Capture the cell that displays the provided text and extract its (x, y) central coordinate. 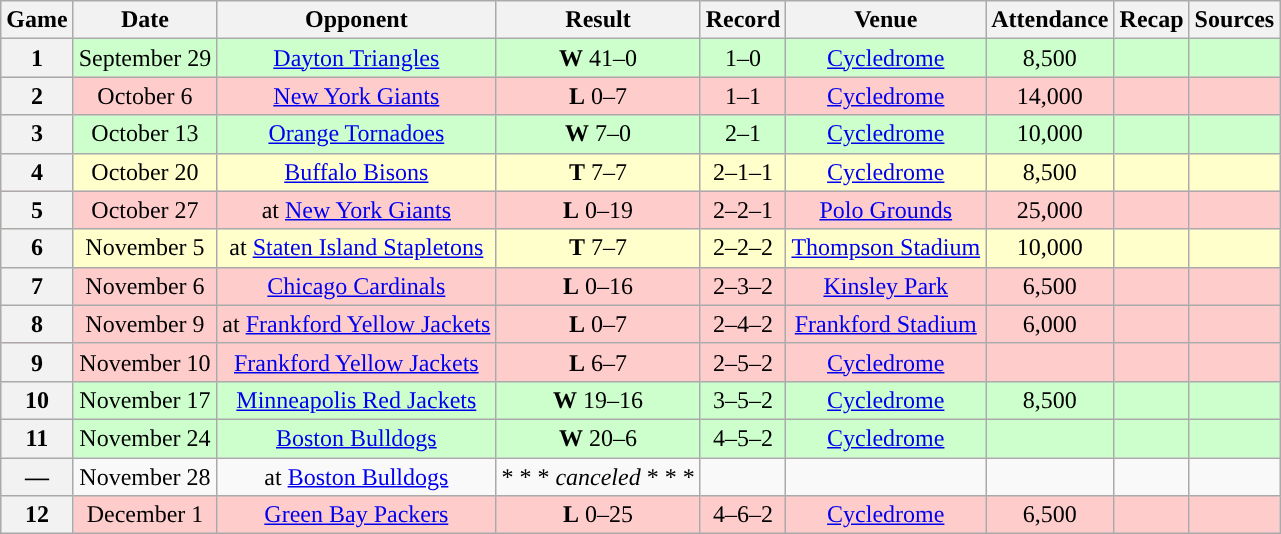
6,000 (1050, 324)
Frankford Stadium (886, 324)
New York Giants (356, 96)
October 6 (145, 96)
W 19–16 (598, 400)
9 (37, 362)
Sources (1234, 20)
2–4–2 (743, 324)
3 (37, 134)
4–6–2 (743, 515)
Chicago Cardinals (356, 286)
6 (37, 248)
Record (743, 20)
1–0 (743, 58)
2–1 (743, 134)
Orange Tornadoes (356, 134)
L 6–7 (598, 362)
December 1 (145, 515)
September 29 (145, 58)
at New York Giants (356, 210)
November 9 (145, 324)
November 28 (145, 477)
Game (37, 20)
L 0–16 (598, 286)
October 27 (145, 210)
Attendance (1050, 20)
November 6 (145, 286)
* * * canceled * * * (598, 477)
2 (37, 96)
3–5–2 (743, 400)
Venue (886, 20)
at Staten Island Stapletons (356, 248)
2–5–2 (743, 362)
Minneapolis Red Jackets (356, 400)
Boston Bulldogs (356, 438)
Frankford Yellow Jackets (356, 362)
November 17 (145, 400)
10 (37, 400)
Dayton Triangles (356, 58)
L 0–25 (598, 515)
W 41–0 (598, 58)
— (37, 477)
at Frankford Yellow Jackets (356, 324)
25,000 (1050, 210)
Green Bay Packers (356, 515)
12 (37, 515)
8 (37, 324)
7 (37, 286)
14,000 (1050, 96)
Recap (1152, 20)
Thompson Stadium (886, 248)
5 (37, 210)
Polo Grounds (886, 210)
2–3–2 (743, 286)
2–1–1 (743, 172)
Date (145, 20)
Result (598, 20)
at Boston Bulldogs (356, 477)
W 7–0 (598, 134)
2–2–1 (743, 210)
1–1 (743, 96)
11 (37, 438)
L 0–19 (598, 210)
W 20–6 (598, 438)
Buffalo Bisons (356, 172)
4 (37, 172)
November 10 (145, 362)
1 (37, 58)
Opponent (356, 20)
Kinsley Park (886, 286)
November 5 (145, 248)
2–2–2 (743, 248)
4–5–2 (743, 438)
November 24 (145, 438)
October 13 (145, 134)
October 20 (145, 172)
